Locate the cell with the specified text and output its (x, y) center coordinate. 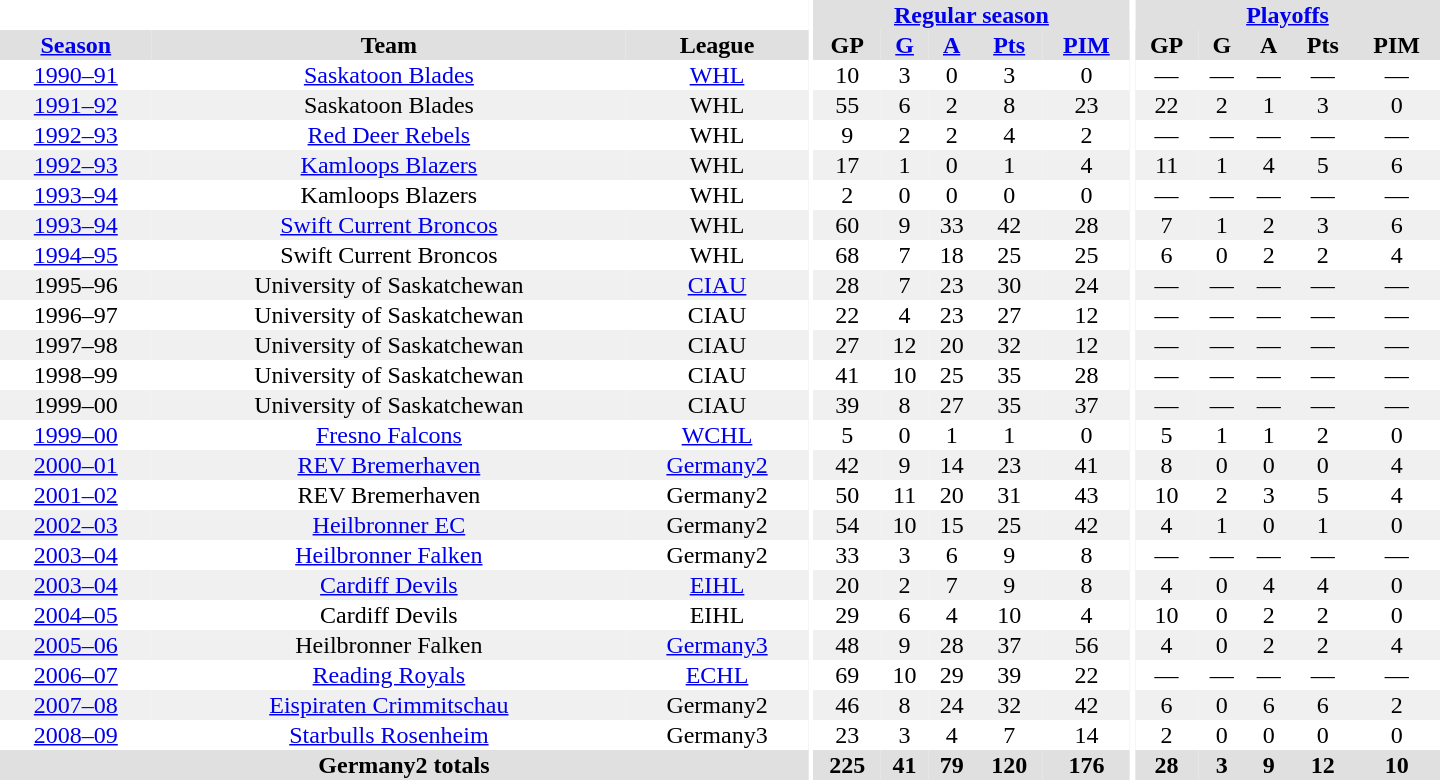
1995–96 (76, 285)
2005–06 (76, 645)
ECHL (717, 675)
Playoffs (1288, 15)
2001–02 (76, 495)
2002–03 (76, 525)
225 (847, 765)
54 (847, 525)
Starbulls Rosenheim (390, 735)
43 (1086, 495)
Season (76, 45)
Fresno Falcons (390, 435)
69 (847, 675)
2007–08 (76, 705)
2004–05 (76, 615)
50 (847, 495)
Eispiraten Crimmitschau (390, 705)
48 (847, 645)
Team (390, 45)
55 (847, 105)
46 (847, 705)
Germany2 totals (404, 765)
68 (847, 255)
League (717, 45)
1991–92 (76, 105)
1996–97 (76, 315)
WCHL (717, 435)
17 (847, 165)
56 (1086, 645)
1990–91 (76, 75)
1998–99 (76, 375)
Red Deer Rebels (390, 135)
2006–07 (76, 675)
1994–95 (76, 255)
60 (847, 225)
120 (1009, 765)
Heilbronner EC (390, 525)
1997–98 (76, 345)
18 (952, 255)
Regular season (972, 15)
Reading Royals (390, 675)
79 (952, 765)
176 (1086, 765)
31 (1009, 495)
2000–01 (76, 465)
2008–09 (76, 735)
15 (952, 525)
30 (1009, 285)
